Extract the (X, Y) coordinate from the center of the cell holding the provided text.  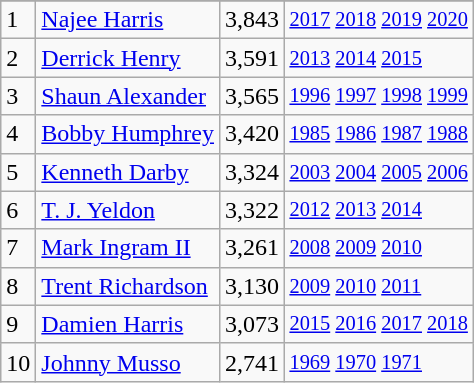
3,322 (252, 210)
2009 2010 2011 (379, 286)
3,261 (252, 248)
8 (18, 286)
Shaun Alexander (128, 96)
3,324 (252, 172)
3,843 (252, 20)
Mark Ingram II (128, 248)
Trent Richardson (128, 286)
5 (18, 172)
4 (18, 134)
2017 2018 2019 2020 (379, 20)
2008 2009 2010 (379, 248)
1 (18, 20)
T. J. Yeldon (128, 210)
3,420 (252, 134)
3,565 (252, 96)
2 (18, 58)
3,130 (252, 286)
Kenneth Darby (128, 172)
7 (18, 248)
Derrick Henry (128, 58)
2012 2013 2014 (379, 210)
3,073 (252, 324)
10 (18, 362)
2015 2016 2017 2018 (379, 324)
9 (18, 324)
Bobby Humphrey (128, 134)
1969 1970 1971 (379, 362)
Johnny Musso (128, 362)
1985 1986 1987 1988 (379, 134)
6 (18, 210)
3,591 (252, 58)
2003 2004 2005 2006 (379, 172)
3 (18, 96)
1996 1997 1998 1999 (379, 96)
Damien Harris (128, 324)
Najee Harris (128, 20)
2,741 (252, 362)
2013 2014 2015 (379, 58)
